Search for the cell housing the specified text and yield its [x, y] center coordinate. 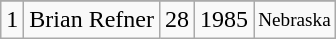
1985 [224, 20]
Nebraska [295, 20]
28 [176, 20]
1 [12, 20]
Brian Refner [92, 20]
